Provide the [x, y] coordinate of the cell's center where the given text is located.  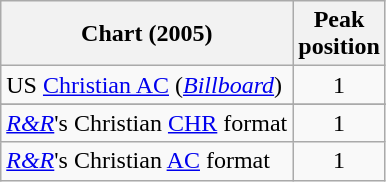
Peak position [339, 34]
US Christian AC (Billboard) [147, 85]
Chart (2005) [147, 34]
R&R's Christian AC format [147, 161]
R&R's Christian CHR format [147, 123]
